Return (x, y) of the center of cell containing provided text 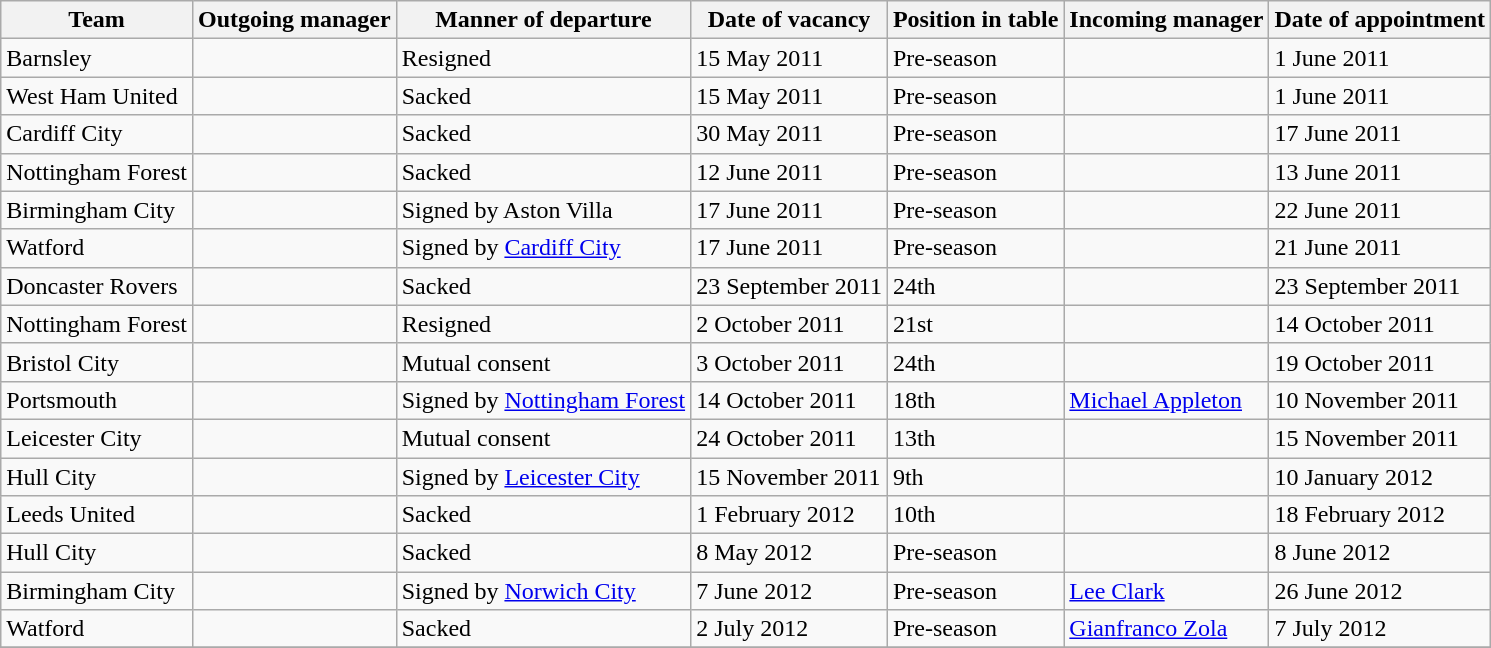
26 June 2012 (1380, 591)
24 October 2011 (790, 438)
Doncaster Rovers (97, 286)
Incoming manager (1166, 20)
21st (975, 324)
19 October 2011 (1380, 362)
8 May 2012 (790, 553)
10 January 2012 (1380, 477)
22 June 2011 (1380, 210)
3 October 2011 (790, 362)
Signed by Leicester City (543, 477)
Bristol City (97, 362)
21 June 2011 (1380, 248)
Barnsley (97, 58)
18 February 2012 (1380, 515)
Signed by Cardiff City (543, 248)
1 February 2012 (790, 515)
30 May 2011 (790, 134)
Leeds United (97, 515)
10 November 2011 (1380, 400)
Date of appointment (1380, 20)
Portsmouth (97, 400)
Outgoing manager (294, 20)
Signed by Aston Villa (543, 210)
12 June 2011 (790, 172)
2 July 2012 (790, 629)
7 July 2012 (1380, 629)
7 June 2012 (790, 591)
Michael Appleton (1166, 400)
Signed by Norwich City (543, 591)
West Ham United (97, 96)
18th (975, 400)
Leicester City (97, 438)
13th (975, 438)
Gianfranco Zola (1166, 629)
13 June 2011 (1380, 172)
Date of vacancy (790, 20)
Cardiff City (97, 134)
Position in table (975, 20)
Signed by Nottingham Forest (543, 400)
2 October 2011 (790, 324)
10th (975, 515)
Team (97, 20)
9th (975, 477)
Lee Clark (1166, 591)
Manner of departure (543, 20)
8 June 2012 (1380, 553)
